Determine the [x, y] coordinate at the center of the cell enclosing the given text.  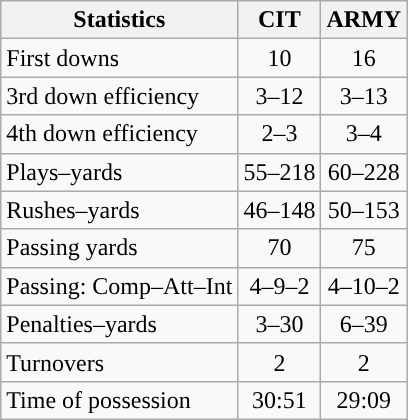
29:09 [364, 400]
Passing: Comp–Att–Int [120, 286]
First downs [120, 58]
Passing yards [120, 248]
Plays–yards [120, 172]
75 [364, 248]
Turnovers [120, 362]
16 [364, 58]
Penalties–yards [120, 324]
3–12 [280, 96]
ARMY [364, 20]
3–13 [364, 96]
3–4 [364, 134]
3–30 [280, 324]
30:51 [280, 400]
Rushes–yards [120, 210]
4th down efficiency [120, 134]
Time of possession [120, 400]
2–3 [280, 134]
Statistics [120, 20]
4–10–2 [364, 286]
4–9–2 [280, 286]
10 [280, 58]
CIT [280, 20]
55–218 [280, 172]
3rd down efficiency [120, 96]
46–148 [280, 210]
60–228 [364, 172]
50–153 [364, 210]
70 [280, 248]
6–39 [364, 324]
